Return [X, Y] of the center of cell containing provided text 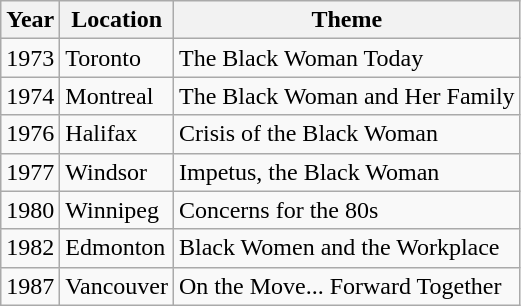
Vancouver [117, 286]
Montreal [117, 96]
1980 [30, 210]
Location [117, 20]
Edmonton [117, 248]
1974 [30, 96]
1973 [30, 58]
On the Move... Forward Together [348, 286]
Impetus, the Black Woman [348, 172]
Windsor [117, 172]
Halifax [117, 134]
Theme [348, 20]
Concerns for the 80s [348, 210]
1982 [30, 248]
1987 [30, 286]
Year [30, 20]
Black Women and the Workplace [348, 248]
Crisis of the Black Woman [348, 134]
Winnipeg [117, 210]
The Black Woman Today [348, 58]
Toronto [117, 58]
1976 [30, 134]
1977 [30, 172]
The Black Woman and Her Family [348, 96]
